Locate the cell with the specified text and output its (x, y) center coordinate. 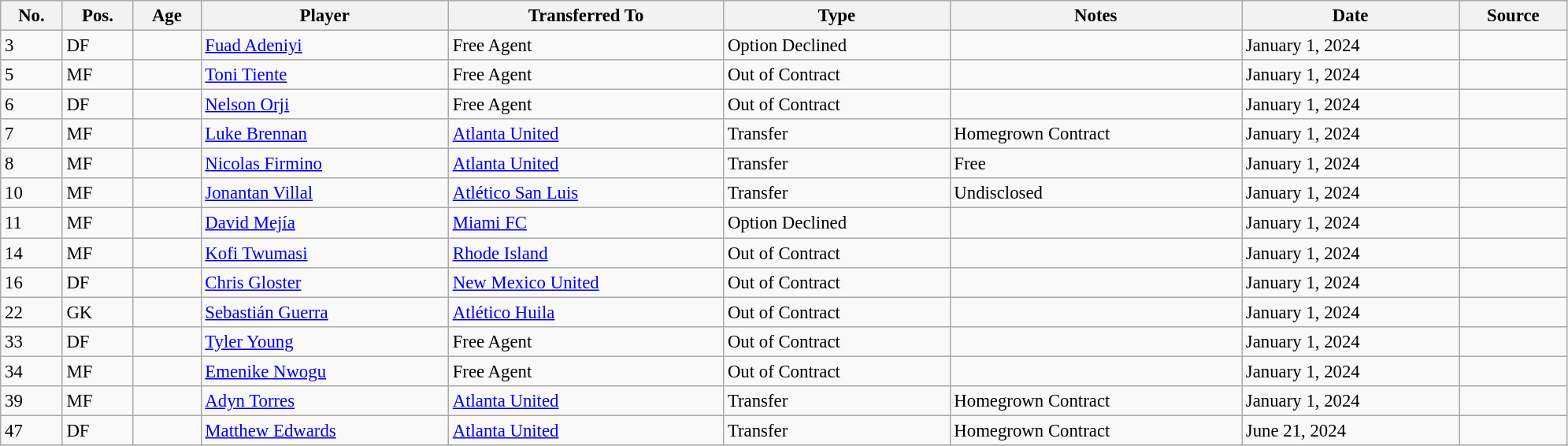
39 (32, 401)
Atlético Huila (586, 312)
Date (1351, 16)
22 (32, 312)
5 (32, 75)
Jonantan Villal (324, 193)
7 (32, 134)
David Mejía (324, 223)
Age (167, 16)
Luke Brennan (324, 134)
34 (32, 371)
33 (32, 341)
Type (836, 16)
3 (32, 46)
47 (32, 430)
Free (1096, 164)
Toni Tiente (324, 75)
Player (324, 16)
Chris Gloster (324, 282)
Sebastián Guerra (324, 312)
Source (1514, 16)
Nicolas Firmino (324, 164)
16 (32, 282)
14 (32, 253)
Pos. (98, 16)
Undisclosed (1096, 193)
10 (32, 193)
Kofi Twumasi (324, 253)
New Mexico United (586, 282)
Fuad Adeniyi (324, 46)
Transferred To (586, 16)
Notes (1096, 16)
Matthew Edwards (324, 430)
Atlético San Luis (586, 193)
Miami FC (586, 223)
Nelson Orji (324, 105)
Rhode Island (586, 253)
June 21, 2024 (1351, 430)
No. (32, 16)
6 (32, 105)
11 (32, 223)
Tyler Young (324, 341)
GK (98, 312)
Adyn Torres (324, 401)
Emenike Nwogu (324, 371)
8 (32, 164)
